Return [x, y] of the center of cell containing provided text 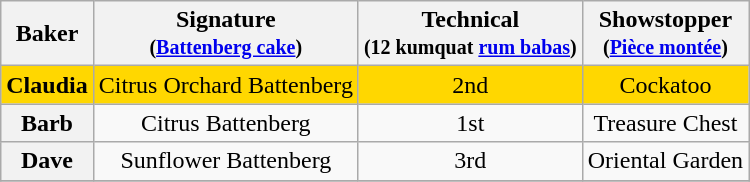
Barb [47, 123]
Oriental Garden [665, 161]
Citrus Battenberg [226, 123]
Claudia [47, 85]
1st [470, 123]
Signature(Battenberg cake) [226, 34]
2nd [470, 85]
Dave [47, 161]
Baker [47, 34]
Showstopper(Pièce montée) [665, 34]
3rd [470, 161]
Treasure Chest [665, 123]
Sunflower Battenberg [226, 161]
Technical(12 kumquat rum babas) [470, 34]
Cockatoo [665, 85]
Citrus Orchard Battenberg [226, 85]
